Scan for the cell matching the given text and deliver its (x, y) coordinate at center. 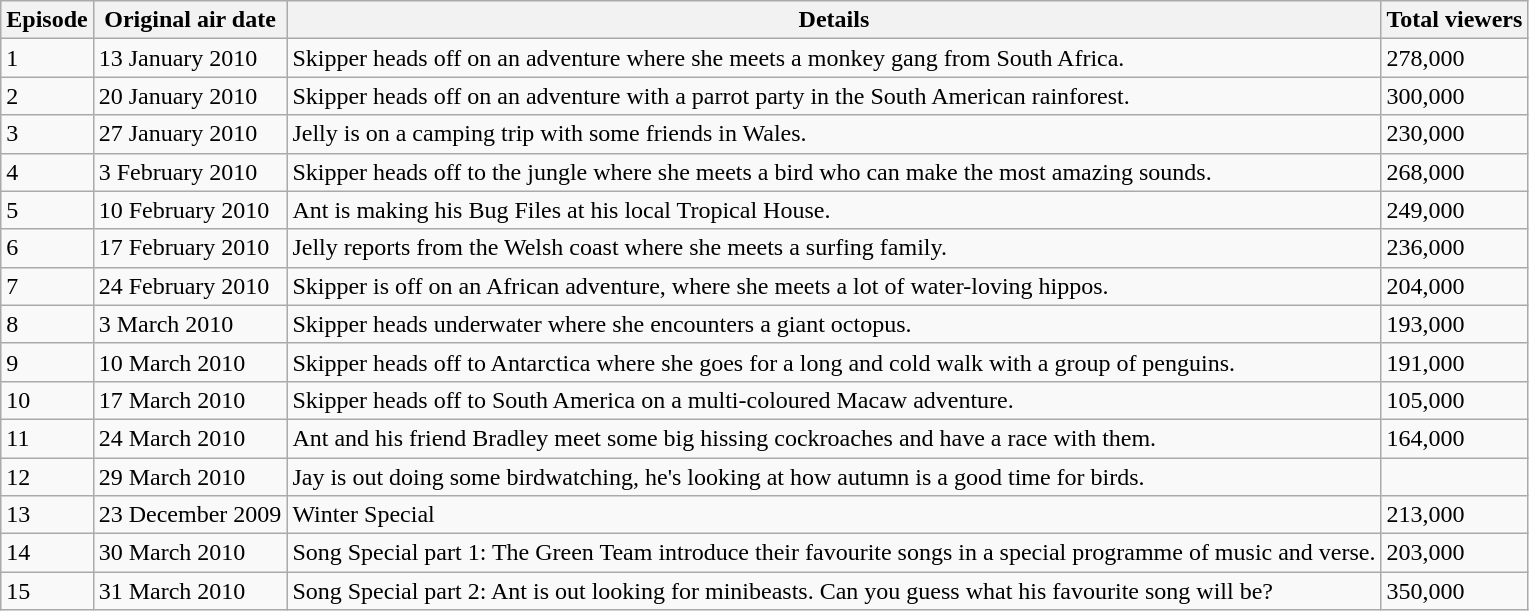
17 March 2010 (190, 400)
13 (47, 515)
Skipper heads off to South America on a multi-coloured Macaw adventure. (834, 400)
8 (47, 324)
2 (47, 96)
1 (47, 58)
3 March 2010 (190, 324)
7 (47, 286)
17 February 2010 (190, 248)
Skipper heads off to Antarctica where she goes for a long and cold walk with a group of penguins. (834, 362)
13 January 2010 (190, 58)
Song Special part 1: The Green Team introduce their favourite songs in a special programme of music and verse. (834, 553)
Skipper heads off on an adventure where she meets a monkey gang from South Africa. (834, 58)
Ant and his friend Bradley meet some big hissing cockroaches and have a race with them. (834, 438)
Jelly is on a camping trip with some friends in Wales. (834, 134)
268,000 (1454, 172)
Total viewers (1454, 20)
193,000 (1454, 324)
Jay is out doing some birdwatching, he's looking at how autumn is a good time for birds. (834, 477)
29 March 2010 (190, 477)
15 (47, 591)
Ant is making his Bug Files at his local Tropical House. (834, 210)
14 (47, 553)
236,000 (1454, 248)
191,000 (1454, 362)
204,000 (1454, 286)
24 March 2010 (190, 438)
Skipper heads off to the jungle where she meets a bird who can make the most amazing sounds. (834, 172)
203,000 (1454, 553)
300,000 (1454, 96)
249,000 (1454, 210)
10 February 2010 (190, 210)
23 December 2009 (190, 515)
350,000 (1454, 591)
30 March 2010 (190, 553)
10 (47, 400)
230,000 (1454, 134)
5 (47, 210)
27 January 2010 (190, 134)
10 March 2010 (190, 362)
Skipper is off on an African adventure, where she meets a lot of water-loving hippos. (834, 286)
278,000 (1454, 58)
Winter Special (834, 515)
12 (47, 477)
31 March 2010 (190, 591)
Original air date (190, 20)
3 (47, 134)
Song Special part 2: Ant is out looking for minibeasts. Can you guess what his favourite song will be? (834, 591)
164,000 (1454, 438)
105,000 (1454, 400)
20 January 2010 (190, 96)
Skipper heads underwater where she encounters a giant octopus. (834, 324)
6 (47, 248)
24 February 2010 (190, 286)
Details (834, 20)
213,000 (1454, 515)
4 (47, 172)
9 (47, 362)
Episode (47, 20)
Skipper heads off on an adventure with a parrot party in the South American rainforest. (834, 96)
11 (47, 438)
3 February 2010 (190, 172)
Jelly reports from the Welsh coast where she meets a surfing family. (834, 248)
